Pinpoint the cell where the given text exists, returning its [X, Y] midpoint coordinate. 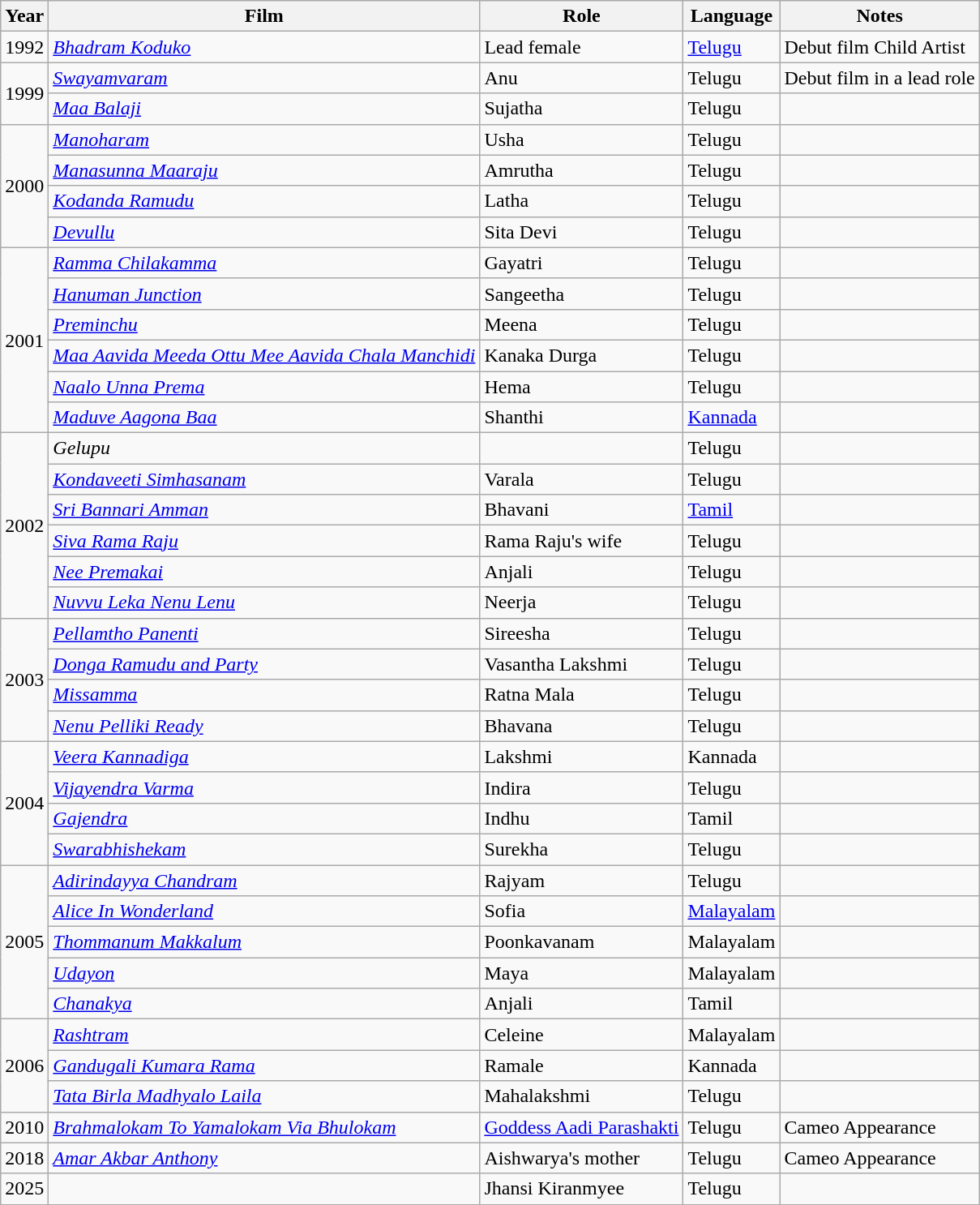
Latha [582, 201]
Maya [582, 973]
Notes [879, 16]
Varala [582, 479]
Sujatha [582, 109]
Indira [582, 787]
Sangeetha [582, 294]
Jhansi Kiranmyee [582, 1189]
Anu [582, 78]
Lead female [582, 47]
Kodanda Ramudu [264, 201]
Shanthi [582, 418]
Language [731, 16]
Nuvvu Leka Nenu Lenu [264, 602]
2003 [24, 680]
Naalo Unna Prema [264, 387]
Adirindayya Chandram [264, 880]
Maa Aavida Meeda Ottu Mee Aavida Chala Manchidi [264, 355]
Neerja [582, 602]
1992 [24, 47]
Year [24, 16]
Kanaka Durga [582, 355]
Gelupu [264, 448]
Film [264, 16]
Donga Ramudu and Party [264, 664]
Tata Birla Madhyalo Laila [264, 1096]
Devullu [264, 232]
Nee Premakai [264, 572]
Sofia [582, 911]
Rashtram [264, 1035]
2001 [24, 340]
Bhavani [582, 510]
Gandugali Kumara Rama [264, 1066]
Pellamtho Panenti [264, 633]
Usha [582, 139]
Manoharam [264, 139]
Gayatri [582, 263]
Maa Balaji [264, 109]
Ramale [582, 1066]
Meena [582, 324]
Vasantha Lakshmi [582, 664]
Brahmalokam To Yamalokam Via Bhulokam [264, 1127]
2025 [24, 1189]
2005 [24, 941]
Maduve Aagona Baa [264, 418]
Sireesha [582, 633]
Bhavana [582, 726]
1999 [24, 93]
Bhadram Koduko [264, 47]
Sita Devi [582, 232]
Debut film Child Artist [879, 47]
Lakshmi [582, 757]
Veera Kannadiga [264, 757]
Amar Akbar Anthony [264, 1158]
Hanuman Junction [264, 294]
Vijayendra Varma [264, 787]
2006 [24, 1066]
Mahalakshmi [582, 1096]
Udayon [264, 973]
Kondaveeti Simhasanam [264, 479]
Role [582, 16]
2002 [24, 525]
Missamma [264, 695]
Indhu [582, 818]
Amrutha [582, 170]
Hema [582, 387]
Ratna Mala [582, 695]
Celeine [582, 1035]
Siva Rama Raju [264, 541]
Nenu Pelliki Ready [264, 726]
Poonkavanam [582, 942]
Aishwarya's mother [582, 1158]
2004 [24, 803]
Swayamvaram [264, 78]
Ramma Chilakamma [264, 263]
Surekha [582, 849]
Alice In Wonderland [264, 911]
Swarabhishekam [264, 849]
Rajyam [582, 880]
Sri Bannari Amman [264, 510]
Preminchu [264, 324]
Manasunna Maaraju [264, 170]
Gajendra [264, 818]
2000 [24, 186]
2010 [24, 1127]
Debut film in a lead role [879, 78]
Thommanum Makkalum [264, 942]
Rama Raju's wife [582, 541]
2018 [24, 1158]
Chanakya [264, 1004]
Goddess Aadi Parashakti [582, 1127]
